Pinpoint the cell where the given text exists, returning its (x, y) midpoint coordinate. 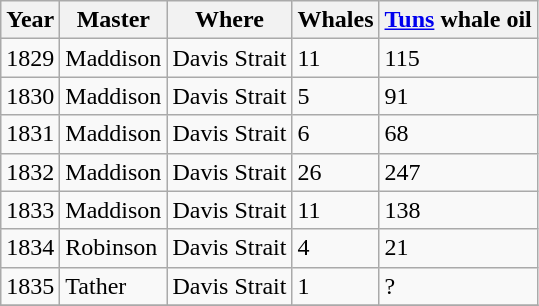
91 (458, 96)
? (458, 286)
1829 (30, 58)
1834 (30, 248)
1830 (30, 96)
6 (336, 134)
Year (30, 20)
21 (458, 248)
4 (336, 248)
1 (336, 286)
5 (336, 96)
247 (458, 172)
1835 (30, 286)
Robinson (114, 248)
1831 (30, 134)
26 (336, 172)
115 (458, 58)
Whales (336, 20)
Master (114, 20)
Tather (114, 286)
68 (458, 134)
Where (230, 20)
1833 (30, 210)
138 (458, 210)
1832 (30, 172)
Tuns whale oil (458, 20)
